From the cell containing the given text, extract its center point as (X, Y) coordinate. 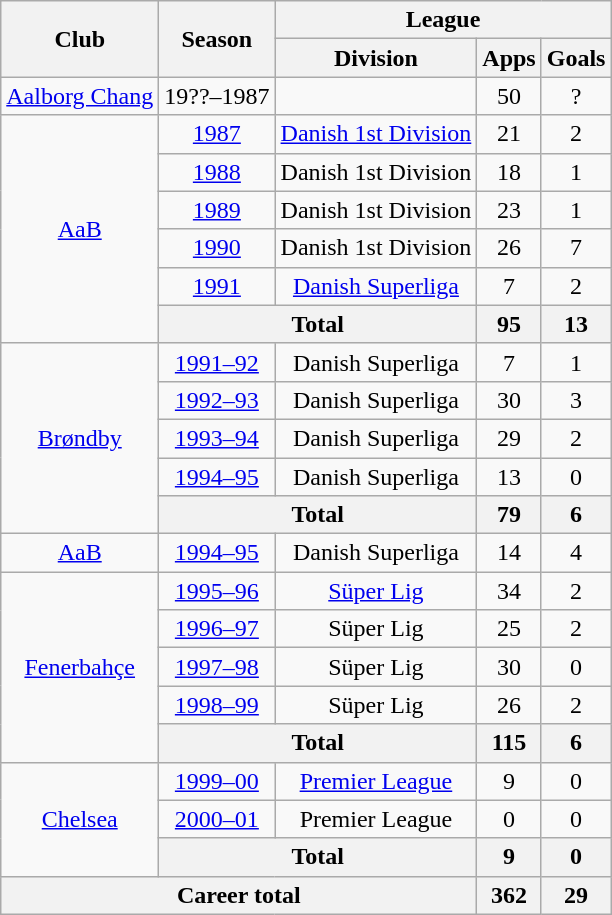
Fenerbahçe (80, 667)
50 (509, 96)
95 (509, 324)
115 (509, 743)
League (443, 20)
Goals (576, 58)
1995–96 (217, 591)
Career total (239, 895)
Aalborg Chang (80, 96)
362 (509, 895)
1997–98 (217, 667)
1990 (217, 248)
2000–01 (217, 819)
23 (509, 210)
1993–94 (217, 438)
Club (80, 39)
1988 (217, 172)
34 (509, 591)
Apps (509, 58)
1987 (217, 134)
14 (509, 553)
79 (509, 515)
1991–92 (217, 362)
Chelsea (80, 819)
? (576, 96)
Brøndby (80, 438)
21 (509, 134)
4 (576, 553)
1999–00 (217, 781)
25 (509, 629)
1992–93 (217, 400)
19??–1987 (217, 96)
Division (376, 58)
1998–99 (217, 705)
18 (509, 172)
Season (217, 39)
1989 (217, 210)
1996–97 (217, 629)
1991 (217, 286)
3 (576, 400)
